Find where the given text appears and provide that cell's center as (x, y) coordinate. 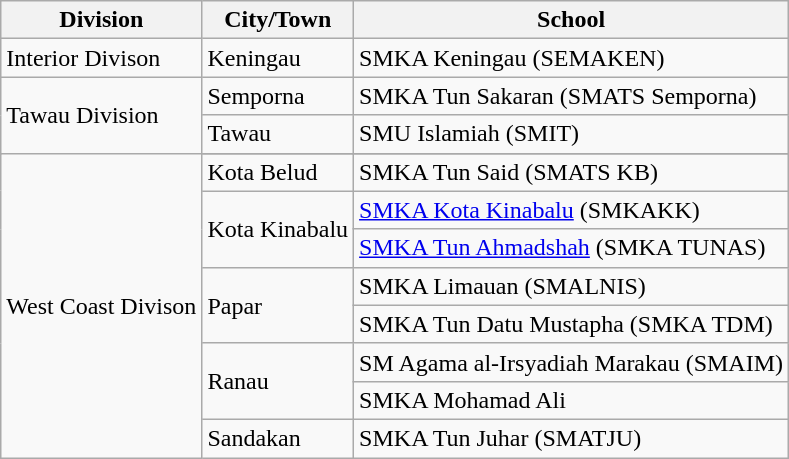
Sandakan (278, 438)
SMKA Tun Juhar (SMATJU) (572, 438)
Interior Divison (102, 58)
Division (102, 20)
Kota Kinabalu (278, 229)
City/Town (278, 20)
Semporna (278, 96)
Ranau (278, 381)
West Coast Divison (102, 305)
SMKA Tun Datu Mustapha (SMKA TDM) (572, 324)
Tawau Division (102, 115)
SM Agama al-Irsyadiah Marakau (SMAIM) (572, 362)
SMKA Tun Said (SMATS KB) (572, 172)
SMKA Kota Kinabalu (SMKAKK) (572, 210)
School (572, 20)
Kota Belud (278, 172)
SMKA Tun Sakaran (SMATS Semporna) (572, 96)
Keningau (278, 58)
SMKA Keningau (SEMAKEN) (572, 58)
SMKA Tun Ahmadshah (SMKA TUNAS) (572, 248)
Tawau (278, 134)
Papar (278, 305)
SMKA Mohamad Ali (572, 400)
SMKA Limauan (SMALNIS) (572, 286)
SMU Islamiah (SMIT) (572, 134)
